Return the [X, Y] coordinate for the center point of the cell that contains the specified text.  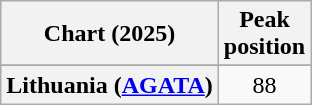
Chart (2025) [110, 34]
Peakposition [264, 34]
88 [264, 85]
Lithuania (AGATA) [110, 85]
